Return the (x, y) coordinate for the center point of the cell that contains the specified text.  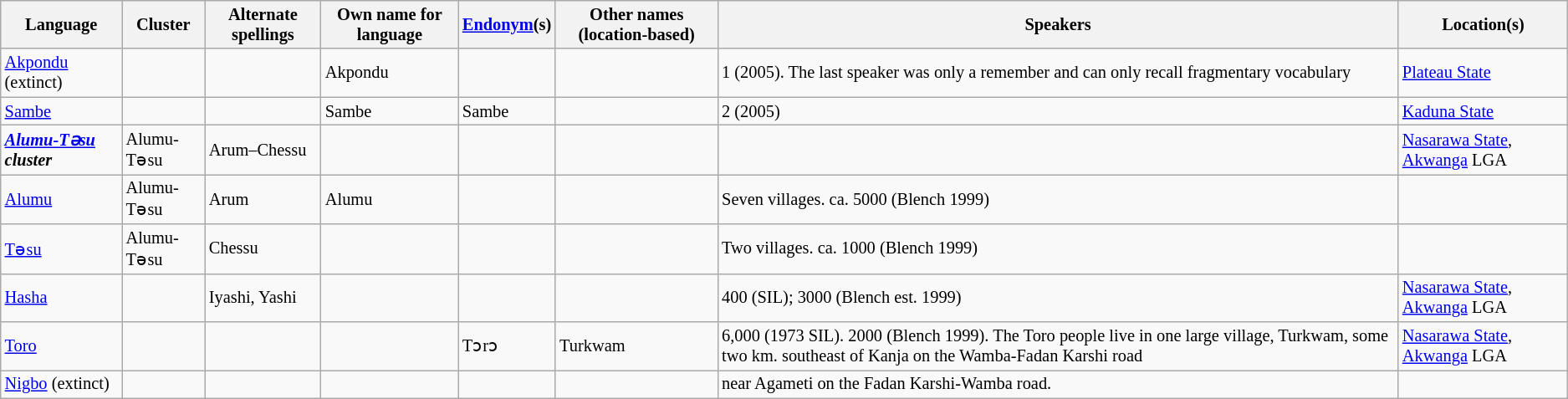
2 (2005) (1058, 111)
Toro (62, 345)
Akpondu (390, 73)
Tәsu (62, 249)
Chessu (263, 249)
Seven villages. ca. 5000 (Blench 1999) (1058, 199)
Other names (location-based) (636, 24)
Location(s) (1484, 24)
400 (SIL); 3000 (Blench est. 1999) (1058, 298)
Endonym(s) (507, 24)
Akpondu (extinct) (62, 73)
1 (2005). The last speaker was only a remember and can only recall fragmentary vocabulary (1058, 73)
Cluster (164, 24)
Tɔrɔ (507, 345)
near Agameti on the Fadan Karshi-Wamba road. (1058, 384)
Hasha (62, 298)
Alumu-Tәsu cluster (62, 149)
Two villages. ca. 1000 (Blench 1999) (1058, 249)
Nigbo (extinct) (62, 384)
Iyashi, Yashi (263, 298)
Language (62, 24)
Plateau State (1484, 73)
Turkwam (636, 345)
Arum–Chessu (263, 149)
Own name for language (390, 24)
Speakers (1058, 24)
Kaduna State (1484, 111)
Alternate spellings (263, 24)
Arum (263, 199)
